Locate the cell with the specified text and output its (x, y) center coordinate. 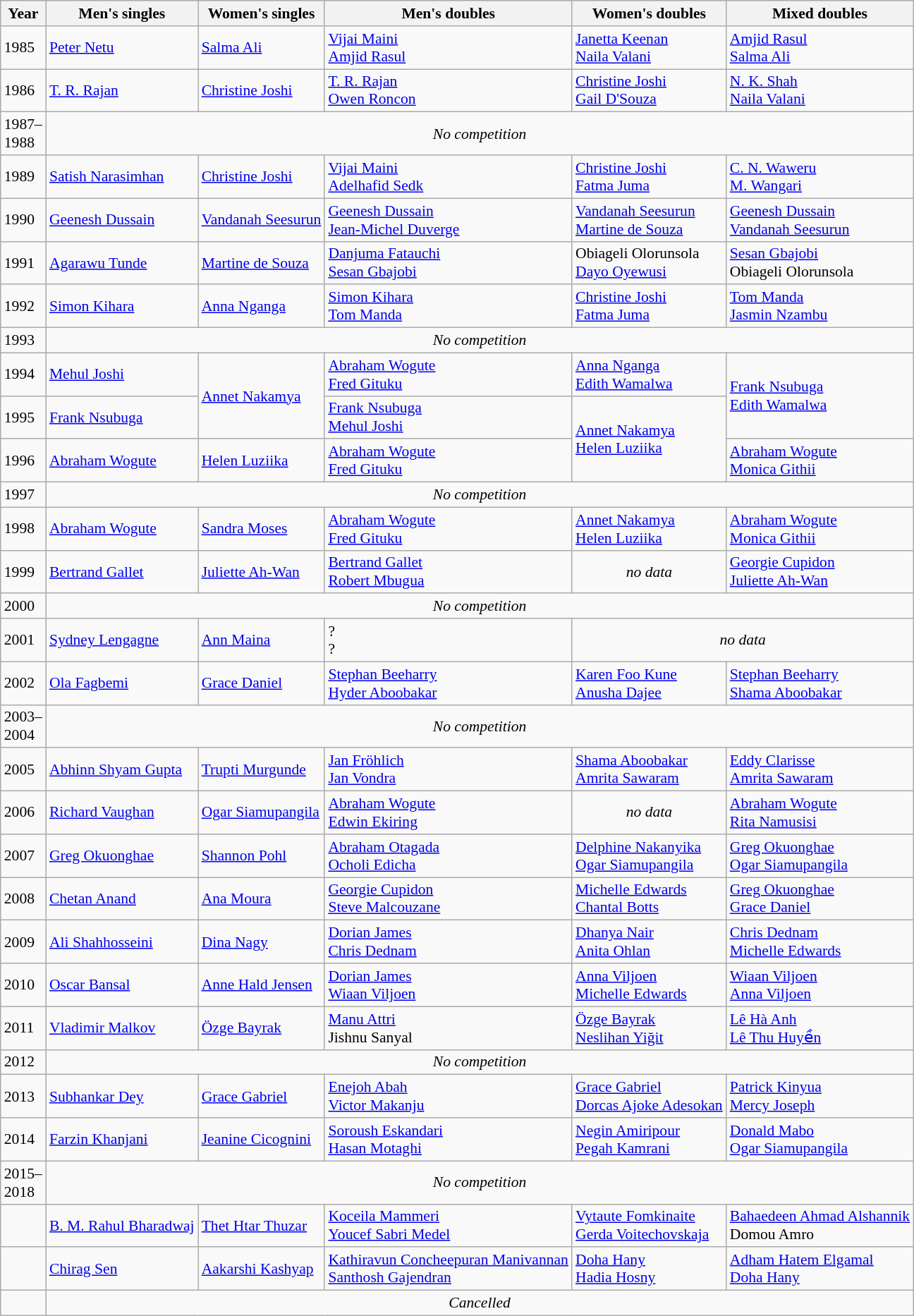
Wiaan Viljoen Anna Viljoen (820, 985)
Frank Nsubuga Edith Wamalwa (820, 396)
Vladimir Malkov (122, 1028)
Delphine Nakanyika Ogar Siamupangila (649, 856)
Abraham Wogute Rita Namusisi (820, 812)
Richard Vaughan (122, 812)
Christine Joshi Gail D'Souza (649, 90)
Ann Maina (262, 640)
Juliette Ah-Wan (262, 571)
N. K. Shah Naila Valani (820, 90)
Peter Netu (122, 48)
1992 (23, 306)
Bertrand Gallet Robert Mbugua (449, 571)
Shama Aboobakar Amrita Sawaram (649, 770)
Anne Hald Jensen (262, 985)
Stephan Beeharry Shama Aboobakar (820, 683)
Jeanine Cicognini (262, 1140)
Abhinn Shyam Gupta (122, 770)
C. N. Waweru M. Wangari (820, 176)
Vandanah Seesurun (262, 220)
2006 (23, 812)
Men's singles (122, 13)
Anna Nganga (262, 306)
2010 (23, 985)
Year (23, 13)
Chirag Sen (122, 1269)
? ? (449, 640)
2013 (23, 1096)
1985 (23, 48)
Stephan Beeharry Hyder Aboobakar (449, 683)
Karen Foo Kune Anusha Dajee (649, 683)
Helen Luziika (262, 461)
2001 (23, 640)
Subhankar Dey (122, 1096)
Geenesh Dussain Vandanah Seesurun (820, 220)
Koceila Mammeri Youcef Sabri Medel (449, 1226)
2003–2004 (23, 726)
Shannon Pohl (262, 856)
Geenesh Dussain Jean-Michel Duverge (449, 220)
Negin Amiripour Pegah Kamrani (649, 1140)
Vijai Maini Amjid Rasul (449, 48)
Aakarshi Kashyap (262, 1269)
2012 (23, 1062)
Jan Fröhlich Jan Vondra (449, 770)
B. M. Rahul Bharadwaj (122, 1226)
Tom Manda Jasmin Nzambu (820, 306)
Annet Nakamya (262, 396)
Abraham Otagada Ocholi Edicha (449, 856)
1998 (23, 529)
Eddy Clarisse Amrita Sawaram (820, 770)
Manu Attri Jishnu Sanyal (449, 1028)
Thet Htar Thuzar (262, 1226)
Satish Narasimhan (122, 176)
2000 (23, 607)
2009 (23, 942)
Cancelled (480, 1303)
Simon Kihara Tom Manda (449, 306)
Farzin Khanjani (122, 1140)
Doha Hany Hadia Hosny (649, 1269)
Women's doubles (649, 13)
Danjuma Fatauchi Sesan Gbajobi (449, 262)
Sydney Lengagne (122, 640)
Anna Nganga Edith Wamalwa (649, 374)
Mehul Joshi (122, 374)
Janetta Keenan Naila Valani (649, 48)
Obiageli Olorunsola Dayo Oyewusi (649, 262)
1989 (23, 176)
Ali Shahhosseini (122, 942)
Simon Kihara (122, 306)
Amjid Rasul Salma Ali (820, 48)
Dorian James Chris Dednam (449, 942)
1993 (23, 341)
Sandra Moses (262, 529)
Özge Bayrak (262, 1028)
1999 (23, 571)
1997 (23, 495)
Ola Fagbemi (122, 683)
Grace Daniel (262, 683)
Abraham Wogute Edwin Ekiring (449, 812)
Georgie Cupidon Juliette Ah-Wan (820, 571)
Ogar Siamupangila (262, 812)
Georgie Cupidon Steve Malcouzane (449, 898)
1996 (23, 461)
Sesan Gbajobi Obiageli Olorunsola (820, 262)
Geenesh Dussain (122, 220)
Dina Nagy (262, 942)
Dorian James Wiaan Viljoen (449, 985)
1990 (23, 220)
Patrick Kinyua Mercy Joseph (820, 1096)
Michelle Edwards Chantal Botts (649, 898)
Dhanya Nair Anita Ohlan (649, 942)
1986 (23, 90)
Bahaedeen Ahmad Alshannik Domou Amro (820, 1226)
Donald Mabo Ogar Siamupangila (820, 1140)
Özge Bayrak Neslihan Yiğit (649, 1028)
Vijai Maini Adelhafid Sedk (449, 176)
Anna Viljoen Michelle Edwards (649, 985)
Grace Gabriel (262, 1096)
Ana Moura (262, 898)
Greg Okuonghae Grace Daniel (820, 898)
Adham Hatem Elgamal Doha Hany (820, 1269)
Lê Hà Anh Lê Thu Huyền (820, 1028)
Women's singles (262, 13)
1991 (23, 262)
Frank Nsubuga Mehul Joshi (449, 418)
Martine de Souza (262, 262)
Oscar Bansal (122, 985)
Kathiravun Concheepuran Manivannan Santhosh Gajendran (449, 1269)
2007 (23, 856)
Grace Gabriel Dorcas Ajoke Adesokan (649, 1096)
2015–2018 (23, 1182)
Chetan Anand (122, 898)
Frank Nsubuga (122, 418)
1994 (23, 374)
Vytaute Fomkinaite Gerda Voitechovskaja (649, 1226)
Men's doubles (449, 13)
2014 (23, 1140)
Chris Dednam Michelle Edwards (820, 942)
1987–1988 (23, 134)
Greg Okuonghae (122, 856)
2008 (23, 898)
T. R. Rajan (122, 90)
2005 (23, 770)
T. R. Rajan Owen Roncon (449, 90)
Enejoh Abah Victor Makanju (449, 1096)
Agarawu Tunde (122, 262)
1995 (23, 418)
Vandanah Seesurun Martine de Souza (649, 220)
Soroush Eskandari Hasan Motaghi (449, 1140)
2011 (23, 1028)
2002 (23, 683)
Greg Okuonghae Ogar Siamupangila (820, 856)
Mixed doubles (820, 13)
Salma Ali (262, 48)
Trupti Murgunde (262, 770)
Bertrand Gallet (122, 571)
